Output the [x, y] coordinate of the center of the cell containing the given text.  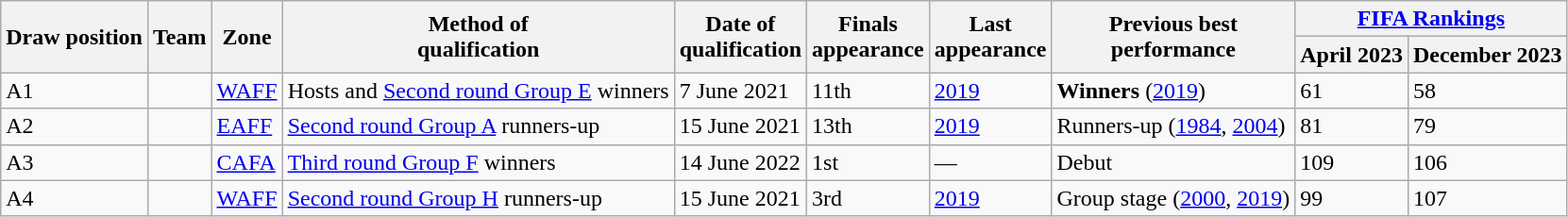
A2 [75, 126]
Draw position [75, 37]
Zone [247, 37]
CAFA [247, 162]
Third round Group F winners [478, 162]
99 [1352, 198]
— [990, 162]
Lastappearance [990, 37]
EAFF [247, 126]
Runners-up (1984, 2004) [1173, 126]
Finalsappearance [868, 37]
Group stage (2000, 2019) [1173, 198]
Debut [1173, 162]
A4 [75, 198]
13th [868, 126]
Team [179, 37]
109 [1352, 162]
61 [1352, 91]
Second round Group A runners-up [478, 126]
A3 [75, 162]
Previous bestperformance [1173, 37]
December 2023 [1488, 55]
Method ofqualification [478, 37]
106 [1488, 162]
81 [1352, 126]
79 [1488, 126]
Date ofqualification [740, 37]
FIFA Rankings [1431, 19]
14 June 2022 [740, 162]
58 [1488, 91]
Hosts and Second round Group E winners [478, 91]
1st [868, 162]
107 [1488, 198]
A1 [75, 91]
Second round Group H runners-up [478, 198]
Winners (2019) [1173, 91]
3rd [868, 198]
11th [868, 91]
7 June 2021 [740, 91]
April 2023 [1352, 55]
